Scan for the cell matching the given text and deliver its (X, Y) coordinate at center. 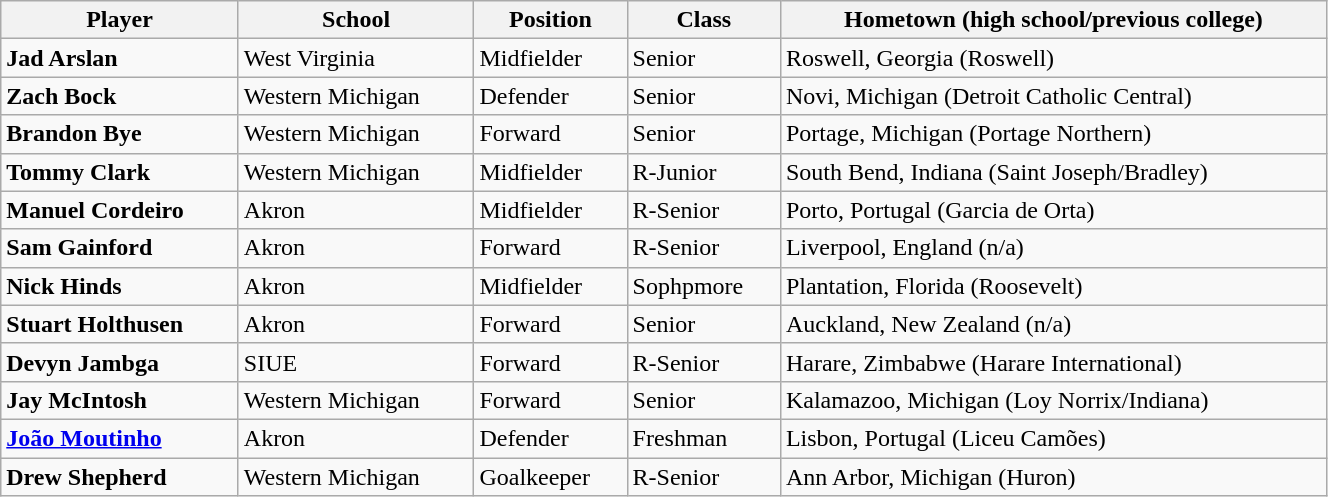
Devyn Jambga (120, 362)
Zach Bock (120, 96)
Position (550, 20)
Jad Arslan (120, 58)
Stuart Holthusen (120, 324)
Liverpool, England (n/a) (1053, 248)
Plantation, Florida (Roosevelt) (1053, 286)
Jay McIntosh (120, 400)
Portage, Michigan (Portage Northern) (1053, 134)
Tommy Clark (120, 172)
Novi, Michigan (Detroit Catholic Central) (1053, 96)
Lisbon, Portugal (Liceu Camões) (1053, 438)
Manuel Cordeiro (120, 210)
Porto, Portugal (Garcia de Orta) (1053, 210)
Kalamazoo, Michigan (Loy Norrix/Indiana) (1053, 400)
Drew Shepherd (120, 477)
SIUE (356, 362)
R-Junior (704, 172)
Class (704, 20)
School (356, 20)
João Moutinho (120, 438)
Goalkeeper (550, 477)
Player (120, 20)
West Virginia (356, 58)
Harare, Zimbabwe (Harare International) (1053, 362)
Ann Arbor, Michigan (Huron) (1053, 477)
Brandon Bye (120, 134)
Freshman (704, 438)
Sam Gainford (120, 248)
Hometown (high school/previous college) (1053, 20)
Roswell, Georgia (Roswell) (1053, 58)
Nick Hinds (120, 286)
Auckland, New Zealand (n/a) (1053, 324)
South Bend, Indiana (Saint Joseph/Bradley) (1053, 172)
Sophpmore (704, 286)
